Determine the [x, y] coordinate at the center of the cell enclosing the given text.  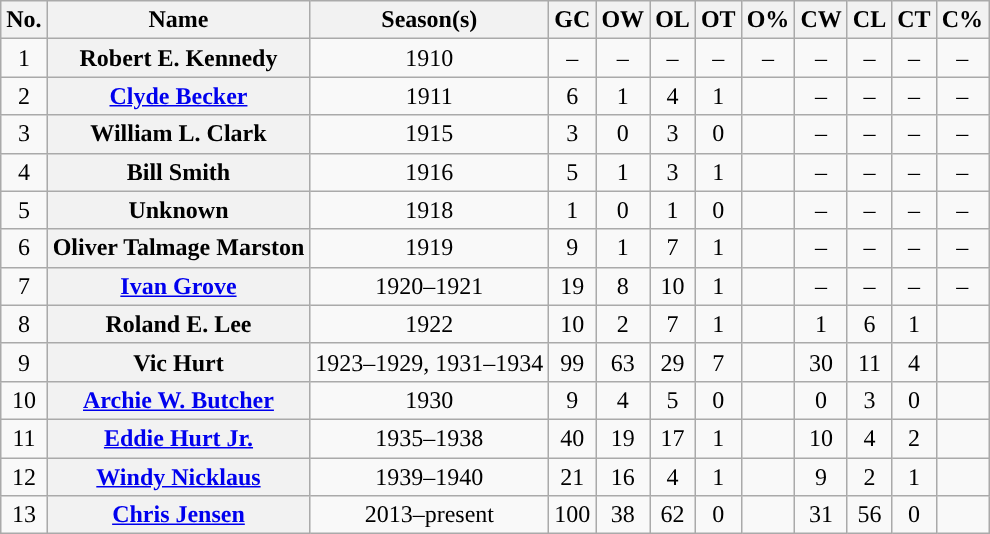
16 [623, 477]
Unknown [178, 210]
Archie W. Butcher [178, 400]
Bill Smith [178, 172]
1919 [430, 248]
OL [673, 20]
1916 [430, 172]
O% [768, 20]
Eddie Hurt Jr. [178, 438]
63 [623, 362]
1922 [430, 324]
Robert E. Kennedy [178, 58]
CL [869, 20]
29 [673, 362]
Windy Nicklaus [178, 477]
C% [962, 20]
William L. Clark [178, 134]
No. [24, 20]
Oliver Talmage Marston [178, 248]
Vic Hurt [178, 362]
1923–1929, 1931–1934 [430, 362]
99 [572, 362]
30 [821, 362]
38 [623, 515]
31 [821, 515]
Season(s) [430, 20]
40 [572, 438]
Name [178, 20]
1918 [430, 210]
1935–1938 [430, 438]
Ivan Grove [178, 286]
OT [718, 20]
1911 [430, 96]
17 [673, 438]
OW [623, 20]
CW [821, 20]
GC [572, 20]
100 [572, 515]
12 [24, 477]
62 [673, 515]
Clyde Becker [178, 96]
CT [914, 20]
1915 [430, 134]
Roland E. Lee [178, 324]
1930 [430, 400]
1939–1940 [430, 477]
2013–present [430, 515]
1920–1921 [430, 286]
13 [24, 515]
1910 [430, 58]
21 [572, 477]
56 [869, 515]
Chris Jensen [178, 515]
